Detect which cell encompasses the target text, then output its (x, y) center coordinate. 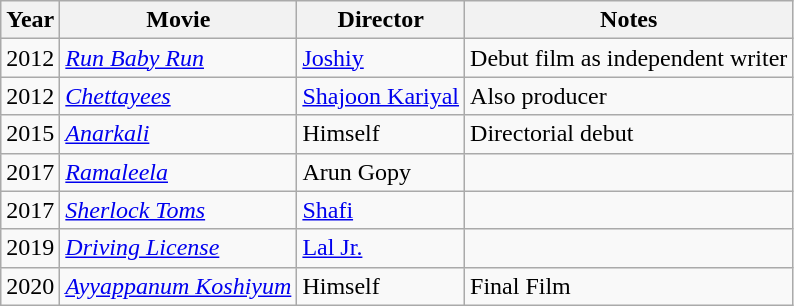
Debut film as independent writer (629, 58)
Anarkali (178, 134)
Sherlock Toms (178, 210)
Directorial debut (629, 134)
2020 (30, 286)
Also producer (629, 96)
Ramaleela (178, 172)
2015 (30, 134)
Arun Gopy (381, 172)
2019 (30, 248)
Lal Jr. (381, 248)
Driving License (178, 248)
Ayyappanum Koshiyum (178, 286)
Chettayees (178, 96)
Movie (178, 20)
Shafi (381, 210)
Run Baby Run (178, 58)
Notes (629, 20)
Year (30, 20)
Final Film (629, 286)
Shajoon Kariyal (381, 96)
Director (381, 20)
Joshiy (381, 58)
